Locate the cell with the specified text and output its (x, y) center coordinate. 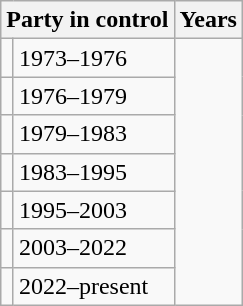
2003–2022 (94, 248)
1973–1976 (94, 58)
2022–present (94, 286)
1995–2003 (94, 210)
Party in control (88, 20)
1979–1983 (94, 134)
1976–1979 (94, 96)
Years (208, 20)
1983–1995 (94, 172)
